Detect which cell encompasses the target text, then output its [X, Y] center coordinate. 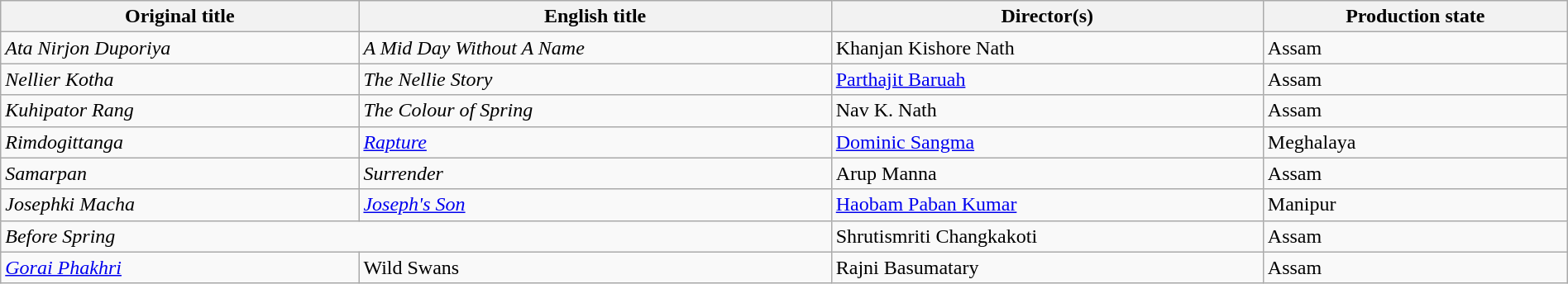
Khanjan Kishore Nath [1047, 48]
A Mid Day Without A Name [595, 48]
Josephki Macha [180, 205]
English title [595, 17]
Kuhipator Rang [180, 111]
Production state [1415, 17]
Before Spring [416, 236]
Arup Manna [1047, 173]
Surrender [595, 173]
Original title [180, 17]
Meghalaya [1415, 142]
Nellier Kotha [180, 79]
Wild Swans [595, 267]
Gorai Phakhri [180, 267]
Haobam Paban Kumar [1047, 205]
Ata Nirjon Duporiya [180, 48]
Director(s) [1047, 17]
Dominic Sangma [1047, 142]
Samarpan [180, 173]
Joseph's Son [595, 205]
The Nellie Story [595, 79]
Shrutismriti Changkakoti [1047, 236]
Rimdogittanga [180, 142]
Nav K. Nath [1047, 111]
Rapture [595, 142]
Rajni Basumatary [1047, 267]
Manipur [1415, 205]
Parthajit Baruah [1047, 79]
The Colour of Spring [595, 111]
